Pinpoint the cell where the given text exists, returning its (X, Y) midpoint coordinate. 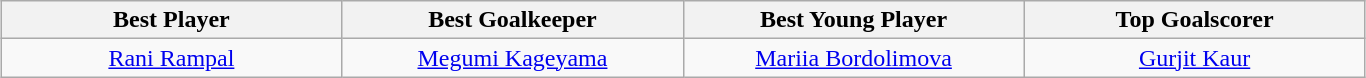
Top Goalscorer (1194, 20)
Best Young Player (854, 20)
Best Goalkeeper (512, 20)
Mariia Bordolimova (854, 58)
Rani Rampal (172, 58)
Gurjit Kaur (1194, 58)
Best Player (172, 20)
Megumi Kageyama (512, 58)
